Scan for the cell matching the given text and deliver its [x, y] coordinate at center. 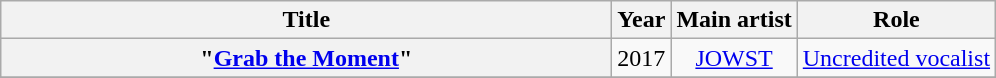
Year [642, 20]
JOWST [734, 58]
Title [306, 20]
Role [896, 20]
Main artist [734, 20]
Uncredited vocalist [896, 58]
"Grab the Moment" [306, 58]
2017 [642, 58]
